Return [x, y] of the center of cell containing provided text 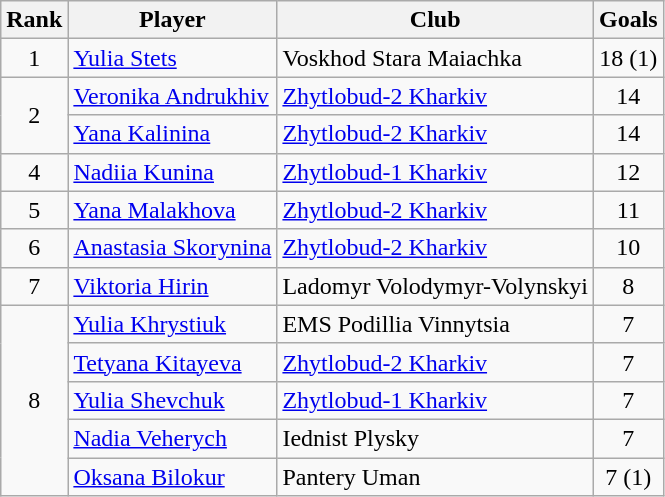
Yana Kalinina [172, 134]
Rank [34, 20]
18 (1) [628, 58]
EMS Podillia Vinnytsia [436, 324]
Oksana Bilokur [172, 477]
6 [34, 248]
Yana Malakhova [172, 210]
Yulia Stets [172, 58]
Yulia Shevchuk [172, 400]
12 [628, 172]
11 [628, 210]
Viktoria Hirin [172, 286]
Tetyana Kitayeva [172, 362]
Nadiia Kunina [172, 172]
Ladomyr Volodymyr-Volynskyi [436, 286]
10 [628, 248]
1 [34, 58]
7 (1) [628, 477]
Club [436, 20]
Goals [628, 20]
Iednist Plysky [436, 438]
Player [172, 20]
Pantery Uman [436, 477]
Anastasia Skorynina [172, 248]
5 [34, 210]
Voskhod Stara Maiachka [436, 58]
2 [34, 115]
Nadia Veherych [172, 438]
4 [34, 172]
Yulia Khrystiuk [172, 324]
Veronika Andrukhiv [172, 96]
